Pinpoint the cell where the given text exists, returning its [X, Y] midpoint coordinate. 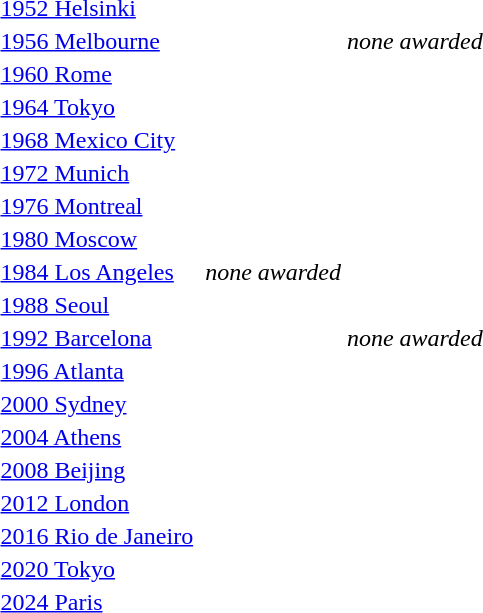
none awarded [274, 272]
